Capture the cell that displays the provided text and extract its (X, Y) central coordinate. 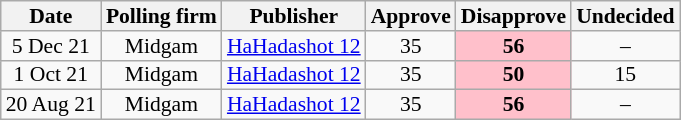
1 Oct 21 (51, 75)
5 Dec 21 (51, 46)
Undecided (625, 16)
50 (514, 75)
Disapprove (514, 16)
Approve (411, 16)
Date (51, 16)
Polling firm (162, 16)
20 Aug 21 (51, 105)
15 (625, 75)
Publisher (294, 16)
